Output the (x, y) coordinate of the center of the cell containing the given text.  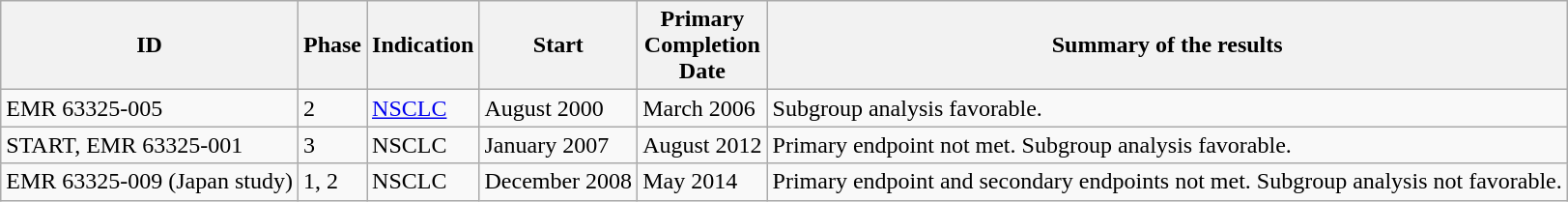
Subgroup analysis favorable. (1167, 108)
ID (150, 45)
EMR 63325-009 (Japan study) (150, 182)
2 (332, 108)
August 2000 (558, 108)
December 2008 (558, 182)
Primary endpoint and secondary endpoints not met. Subgroup analysis not favorable. (1167, 182)
Primary endpoint not met. Subgroup analysis favorable. (1167, 145)
Primary Completion Date (702, 45)
Indication (423, 45)
1, 2 (332, 182)
Summary of the results (1167, 45)
August 2012 (702, 145)
Start (558, 45)
Phase (332, 45)
3 (332, 145)
EMR 63325-005 (150, 108)
START, EMR 63325-001 (150, 145)
May 2014 (702, 182)
March 2006 (702, 108)
January 2007 (558, 145)
